From the cell containing the given text, extract its center point as [X, Y] coordinate. 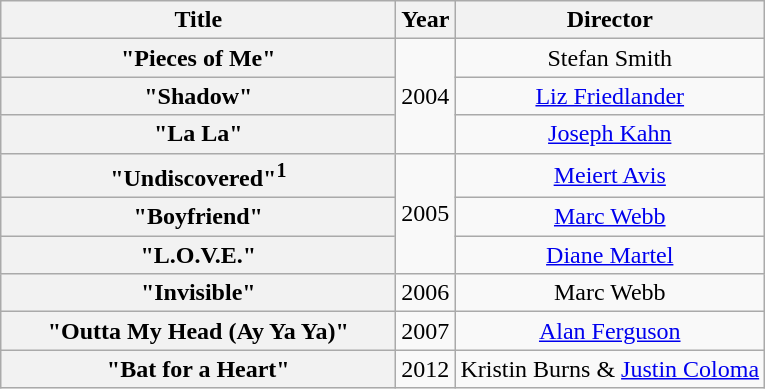
Kristin Burns & Justin Coloma [610, 369]
Liz Friedlander [610, 96]
Stefan Smith [610, 58]
"Bat for a Heart" [198, 369]
2004 [426, 96]
Joseph Kahn [610, 134]
"La La" [198, 134]
"Invisible" [198, 293]
Diane Martel [610, 255]
Year [426, 20]
"Pieces of Me" [198, 58]
"Undiscovered"1 [198, 176]
Meiert Avis [610, 176]
Director [610, 20]
"L.O.V.E." [198, 255]
2006 [426, 293]
"Outta My Head (Ay Ya Ya)" [198, 331]
"Boyfriend" [198, 217]
2005 [426, 214]
"Shadow" [198, 96]
2012 [426, 369]
Title [198, 20]
Alan Ferguson [610, 331]
2007 [426, 331]
